Capture the cell that displays the provided text and extract its (X, Y) central coordinate. 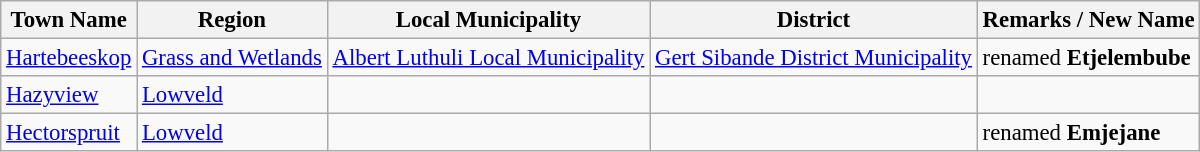
renamed Etjelembube (1088, 58)
Remarks / New Name (1088, 20)
Hectorspruit (69, 133)
Grass and Wetlands (232, 58)
District (814, 20)
Gert Sibande District Municipality (814, 58)
renamed Emjejane (1088, 133)
Local Municipality (488, 20)
Town Name (69, 20)
Albert Luthuli Local Municipality (488, 58)
Region (232, 20)
Hartebeeskop (69, 58)
Hazyview (69, 95)
